Determine the (X, Y) coordinate at the center of the cell enclosing the given text.  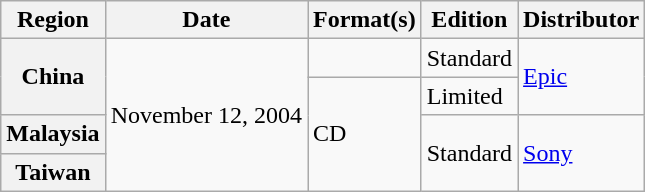
Taiwan (53, 172)
Distributor (582, 20)
China (53, 77)
Limited (469, 96)
Date (206, 20)
Epic (582, 77)
Format(s) (365, 20)
November 12, 2004 (206, 115)
Sony (582, 153)
Region (53, 20)
Malaysia (53, 134)
CD (365, 134)
Edition (469, 20)
